Pinpoint the cell where the given text exists, returning its [X, Y] midpoint coordinate. 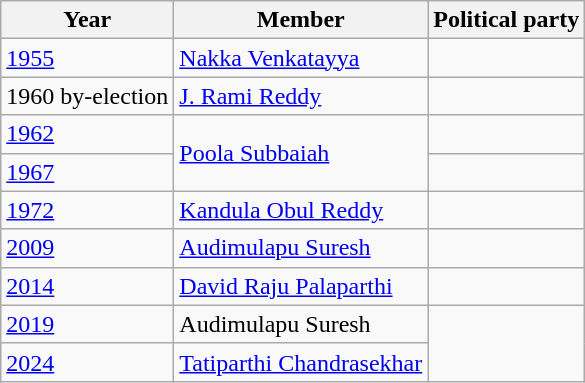
2009 [88, 248]
David Raju Palaparthi [301, 286]
1960 by-election [88, 96]
1972 [88, 210]
Nakka Venkatayya [301, 58]
1967 [88, 172]
2019 [88, 324]
Tatiparthi Chandrasekhar [301, 362]
Poola Subbaiah [301, 153]
1962 [88, 134]
2014 [88, 286]
J. Rami Reddy [301, 96]
Member [301, 20]
Year [88, 20]
2024 [88, 362]
1955 [88, 58]
Kandula Obul Reddy [301, 210]
Political party [506, 20]
